Detect which cell encompasses the target text, then output its (x, y) center coordinate. 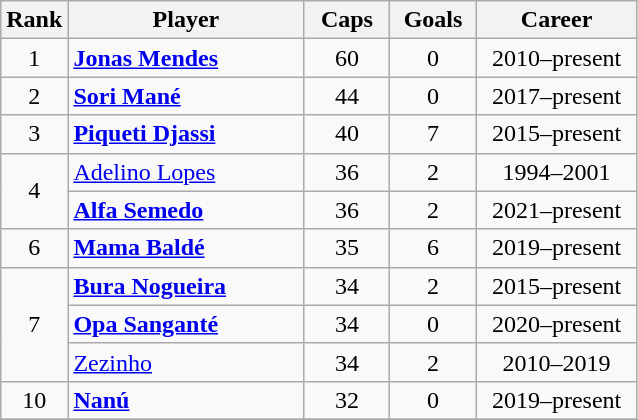
2010–2019 (556, 362)
10 (34, 400)
Jonas Mendes (186, 58)
2021–present (556, 210)
60 (347, 58)
Alfa Semedo (186, 210)
1 (34, 58)
4 (34, 191)
Rank (34, 20)
Adelino Lopes (186, 172)
3 (34, 134)
32 (347, 400)
2017–present (556, 96)
44 (347, 96)
2010–present (556, 58)
1994–2001 (556, 172)
Sori Mané (186, 96)
Piqueti Djassi (186, 134)
40 (347, 134)
Career (556, 20)
35 (347, 248)
Caps (347, 20)
Mama Baldé (186, 248)
Goals (433, 20)
Opa Sanganté (186, 324)
Zezinho (186, 362)
Bura Nogueira (186, 286)
Player (186, 20)
2020–present (556, 324)
Nanú (186, 400)
